Detect which cell encompasses the target text, then output its [X, Y] center coordinate. 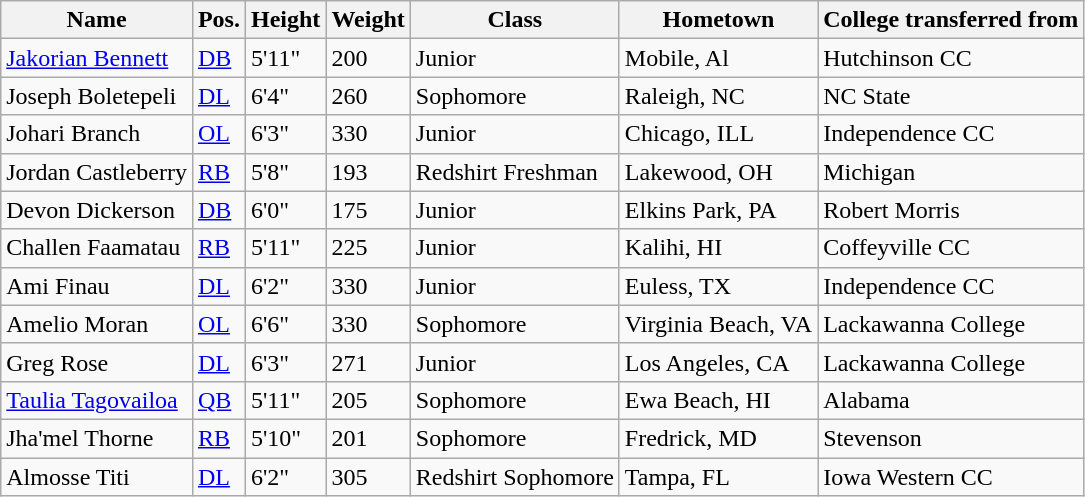
Jakorian Bennett [97, 58]
Hutchinson CC [951, 58]
Joseph Boletepeli [97, 96]
Height [285, 20]
Redshirt Sophomore [514, 477]
College transferred from [951, 20]
Chicago, ILL [718, 134]
Redshirt Freshman [514, 172]
Devon Dickerson [97, 210]
Elkins Park, PA [718, 210]
Alabama [951, 400]
Lakewood, OH [718, 172]
Name [97, 20]
Kalihi, HI [718, 248]
Hometown [718, 20]
271 [368, 362]
Jha'mel Thorne [97, 438]
Taulia Tagovailoa [97, 400]
Fredrick, MD [718, 438]
6'6" [285, 324]
5'10" [285, 438]
Raleigh, NC [718, 96]
6'0" [285, 210]
201 [368, 438]
Ewa Beach, HI [718, 400]
Johari Branch [97, 134]
225 [368, 248]
Euless, TX [718, 286]
6'4" [285, 96]
Challen Faamatau [97, 248]
193 [368, 172]
Virginia Beach, VA [718, 324]
Stevenson [951, 438]
Class [514, 20]
260 [368, 96]
Weight [368, 20]
Amelio Moran [97, 324]
Michigan [951, 172]
QB [218, 400]
Almosse Titi [97, 477]
Los Angeles, CA [718, 362]
205 [368, 400]
Pos. [218, 20]
Greg Rose [97, 362]
Jordan Castleberry [97, 172]
NC State [951, 96]
5'8" [285, 172]
Iowa Western CC [951, 477]
200 [368, 58]
Robert Morris [951, 210]
Ami Finau [97, 286]
305 [368, 477]
Tampa, FL [718, 477]
175 [368, 210]
Mobile, Al [718, 58]
Coffeyville CC [951, 248]
